Identify which cell holds the provided text, then report its (x, y) central coordinate. 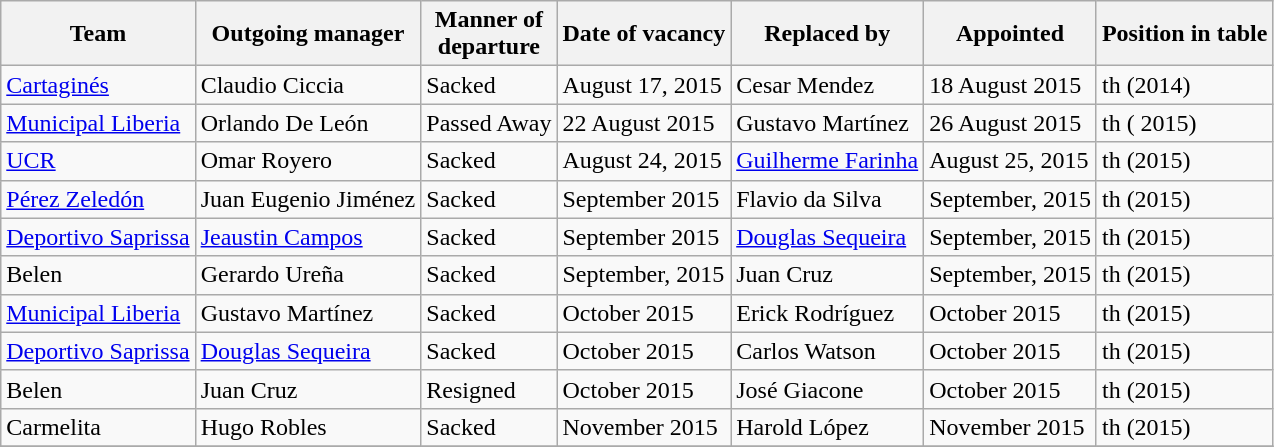
Outgoing manager (308, 34)
26 August 2015 (1010, 123)
August 25, 2015 (1010, 161)
José Giacone (828, 389)
Passed Away (489, 123)
UCR (98, 161)
August 24, 2015 (644, 161)
th (2014) (1184, 85)
Hugo Robles (308, 427)
Erick Rodríguez (828, 313)
Pérez Zeledón (98, 199)
Jeaustin Campos (308, 237)
August 17, 2015 (644, 85)
Date of vacancy (644, 34)
Flavio da Silva (828, 199)
Harold López (828, 427)
18 August 2015 (1010, 85)
Resigned (489, 389)
Appointed (1010, 34)
Carmelita (98, 427)
Omar Royero (308, 161)
Juan Eugenio Jiménez (308, 199)
Team (98, 34)
22 August 2015 (644, 123)
Claudio Ciccia (308, 85)
Replaced by (828, 34)
Cartaginés (98, 85)
Guilherme Farinha (828, 161)
Cesar Mendez (828, 85)
Position in table (1184, 34)
Orlando De León (308, 123)
Carlos Watson (828, 351)
th ( 2015) (1184, 123)
Gerardo Ureña (308, 275)
Manner of departure (489, 34)
